Return the (x, y) coordinate for the center point of the cell that contains the specified text.  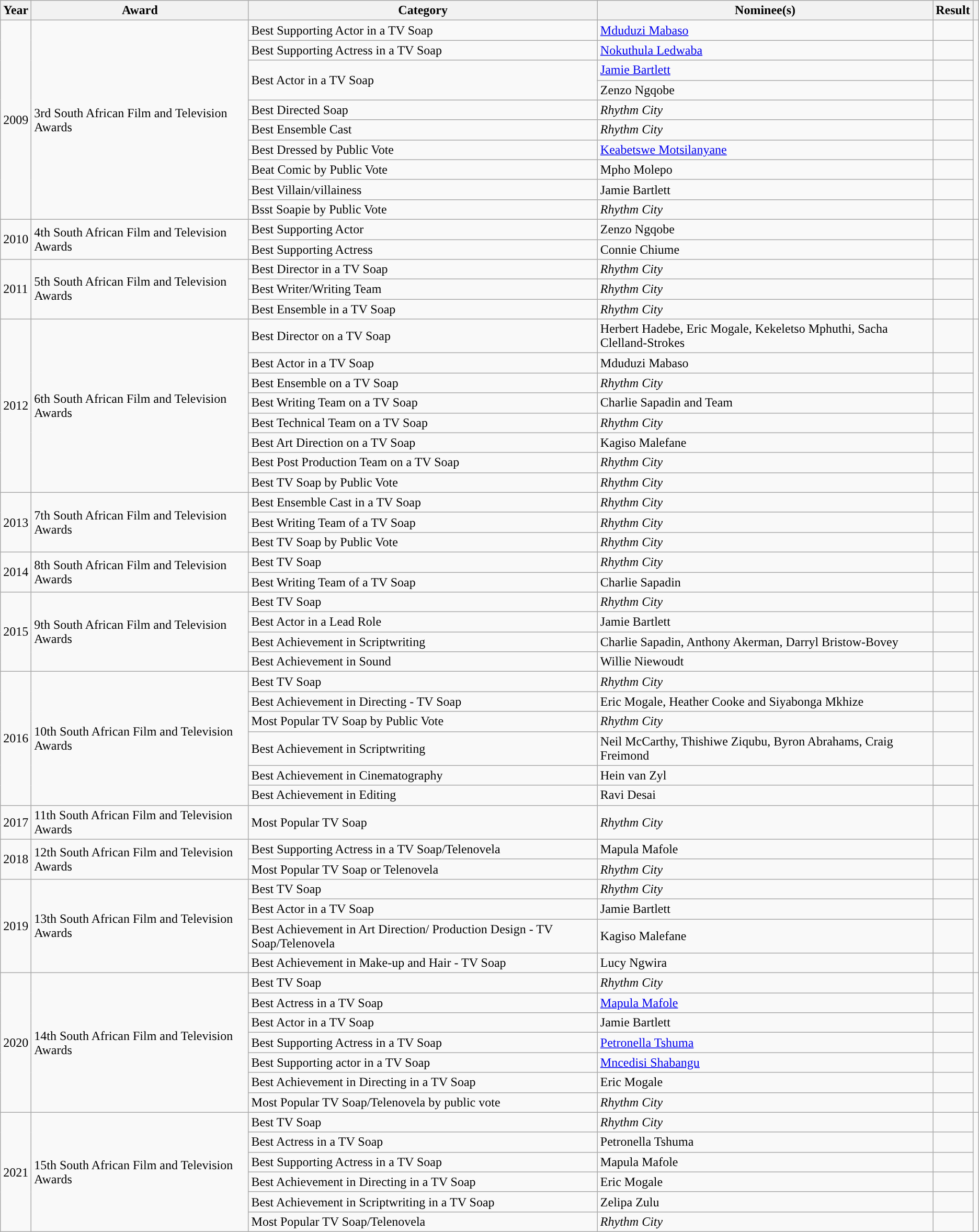
Best Supporting Actor in a TV Soap (423, 30)
Neil McCarthy, Thishiwe Ziqubu, Byron Abrahams, Craig Freimond (765, 748)
Connie Chiume (765, 250)
2020 (16, 1043)
Best Actor in a Lead Role (423, 622)
Charlie Sapadin, Anthony Akerman, Darryl Bristow-Bovey (765, 642)
Most Popular TV Soap or Telenovela (423, 869)
12th South African Film and Television Awards (140, 859)
Best Ensemble Cast in a TV Soap (423, 502)
13th South African Film and Television Awards (140, 926)
Award (140, 10)
Best Achievement in Scriptwriting in a TV Soap (423, 1202)
Eric Mogale, Heather Cooke and Siyabonga Mkhize (765, 702)
14th South African Film and Television Awards (140, 1043)
Nokuthula Ledwaba (765, 50)
2017 (16, 822)
Best Directed Soap (423, 110)
11th South African Film and Television Awards (140, 822)
Best Achievement in Art Direction/ Production Design - TV Soap/Telenovela (423, 935)
Best Achievement in Directing - TV Soap (423, 702)
Bsst Soapie by Public Vote (423, 209)
2018 (16, 859)
2014 (16, 572)
Herbert Hadebe, Eric Mogale, Kekeletso Mphuthi, Sacha Clelland-Strokes (765, 336)
Beat Comic by Public Vote (423, 169)
9th South African Film and Television Awards (140, 632)
2021 (16, 1172)
15th South African Film and Television Awards (140, 1172)
Most Popular TV Soap by Public Vote (423, 721)
Best Art Direction on a TV Soap (423, 443)
2012 (16, 406)
Best Achievement in Cinematography (423, 775)
2015 (16, 632)
Willie Niewoudt (765, 662)
Best Ensemble Cast (423, 130)
Mncedisi Shabangu (765, 1063)
Best Supporting Actress in a TV Soap/Telenovela (423, 849)
Best Director on a TV Soap (423, 336)
4th South African Film and Television Awards (140, 239)
Best Director in a TV Soap (423, 269)
Mpho Molepo (765, 169)
Lucy Ngwira (765, 963)
Best Achievement in Editing (423, 795)
6th South African Film and Television Awards (140, 406)
Best Post Production Team on a TV Soap (423, 462)
Best Ensemble in a TV Soap (423, 309)
Best Villain/villainess (423, 189)
Keabetswe Motsilanyane (765, 150)
8th South African Film and Television Awards (140, 572)
2009 (16, 120)
10th South African Film and Television Awards (140, 739)
Best Supporting Actress (423, 250)
Best Writer/Writing Team (423, 289)
2011 (16, 289)
Year (16, 10)
Best Technical Team on a TV Soap (423, 423)
Charlie Sapadin (765, 582)
Best Ensemble on a TV Soap (423, 383)
7th South African Film and Television Awards (140, 522)
Best Achievement in Sound (423, 662)
Most Popular TV Soap/Telenovela by public vote (423, 1102)
Zelipa Zulu (765, 1202)
Best Writing Team on a TV Soap (423, 403)
Best Dressed by Public Vote (423, 150)
5th South African Film and Television Awards (140, 289)
Most Popular TV Soap (423, 822)
2013 (16, 522)
Best Supporting Actor (423, 229)
2010 (16, 239)
Most Popular TV Soap/Telenovela (423, 1222)
Charlie Sapadin and Team (765, 403)
2016 (16, 739)
Hein van Zyl (765, 775)
2019 (16, 926)
Best Achievement in Make-up and Hair - TV Soap (423, 963)
Result (953, 10)
3rd South African Film and Television Awards (140, 120)
Nominee(s) (765, 10)
Category (423, 10)
Best Supporting actor in a TV Soap (423, 1063)
Ravi Desai (765, 795)
